Locate the cell with the specified text and output its (x, y) center coordinate. 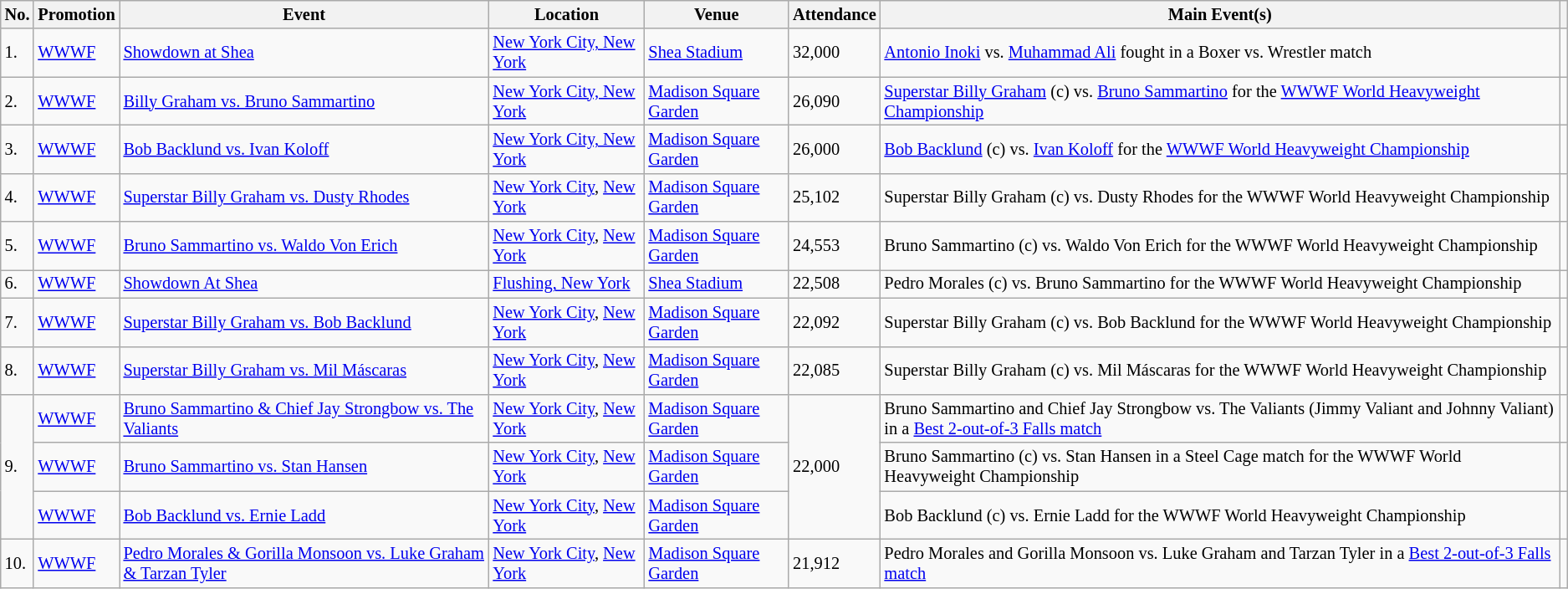
Superstar Billy Graham (c) vs. Mil Máscaras for the WWWF World Heavyweight Championship (1221, 371)
26,090 (835, 101)
22,000 (835, 467)
Attendance (835, 14)
26,000 (835, 149)
Main Event(s) (1221, 14)
Showdown At Shea (304, 284)
Bruno Sammartino (c) vs. Stan Hansen in a Steel Cage match for the WWWF World Heavyweight Championship (1221, 467)
5. (18, 246)
Bob Backlund vs. Ernie Ladd (304, 515)
Bruno Sammartino (c) vs. Waldo Von Erich for the WWWF World Heavyweight Championship (1221, 246)
9. (18, 467)
1. (18, 53)
6. (18, 284)
Venue (718, 14)
Location (566, 14)
Superstar Billy Graham vs. Mil Máscaras (304, 371)
24,553 (835, 246)
Antonio Inoki vs. Muhammad Ali fought in a Boxer vs. Wrestler match (1221, 53)
Pedro Morales (c) vs. Bruno Sammartino for the WWWF World Heavyweight Championship (1221, 284)
Superstar Billy Graham (c) vs. Dusty Rhodes for the WWWF World Heavyweight Championship (1221, 197)
25,102 (835, 197)
22,092 (835, 322)
10. (18, 563)
7. (18, 322)
Pedro Morales and Gorilla Monsoon vs. Luke Graham and Tarzan Tyler in a Best 2-out-of-3 Falls match (1221, 563)
Billy Graham vs. Bruno Sammartino (304, 101)
8. (18, 371)
No. (18, 14)
Superstar Billy Graham (c) vs. Bob Backlund for the WWWF World Heavyweight Championship (1221, 322)
Showdown at Shea (304, 53)
22,085 (835, 371)
Bruno Sammartino & Chief Jay Strongbow vs. The Valiants (304, 418)
Pedro Morales & Gorilla Monsoon vs. Luke Graham & Tarzan Tyler (304, 563)
Promotion (76, 14)
32,000 (835, 53)
22,508 (835, 284)
Superstar Billy Graham (c) vs. Bruno Sammartino for the WWWF World Heavyweight Championship (1221, 101)
Bob Backlund (c) vs. Ernie Ladd for the WWWF World Heavyweight Championship (1221, 515)
Superstar Billy Graham vs. Dusty Rhodes (304, 197)
4. (18, 197)
Bruno Sammartino and Chief Jay Strongbow vs. The Valiants (Jimmy Valiant and Johnny Valiant) in a Best 2-out-of-3 Falls match (1221, 418)
Bruno Sammartino vs. Stan Hansen (304, 467)
Bob Backlund (c) vs. Ivan Koloff for the WWWF World Heavyweight Championship (1221, 149)
3. (18, 149)
Bruno Sammartino vs. Waldo Von Erich (304, 246)
Flushing, New York (566, 284)
Superstar Billy Graham vs. Bob Backlund (304, 322)
Event (304, 14)
2. (18, 101)
21,912 (835, 563)
Bob Backlund vs. Ivan Koloff (304, 149)
